Determine the (X, Y) coordinate at the center of the cell enclosing the given text.  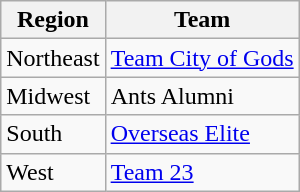
Overseas Elite (202, 134)
Region (53, 20)
West (53, 172)
Midwest (53, 96)
Team (202, 20)
Northeast (53, 58)
Team City of Gods (202, 58)
Team 23 (202, 172)
South (53, 134)
Ants Alumni (202, 96)
